Determine the (X, Y) coordinate at the center of the cell enclosing the given text.  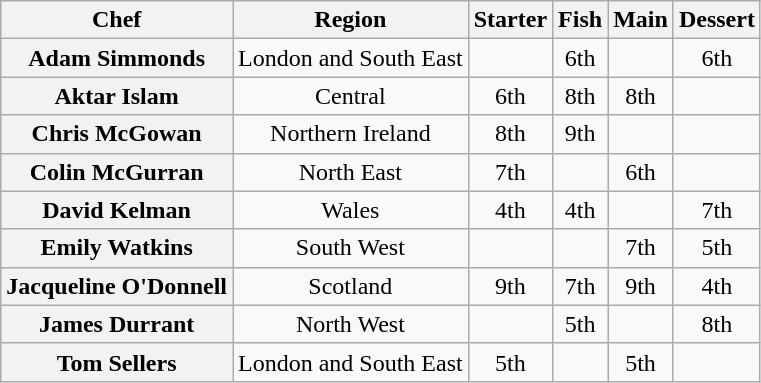
North West (350, 324)
Colin McGurran (117, 172)
Emily Watkins (117, 248)
Main (641, 20)
Aktar Islam (117, 96)
Chris McGowan (117, 134)
North East (350, 172)
Tom Sellers (117, 362)
South West (350, 248)
Central (350, 96)
Northern Ireland (350, 134)
James Durrant (117, 324)
Jacqueline O'Donnell (117, 286)
Dessert (716, 20)
Starter (510, 20)
Scotland (350, 286)
Region (350, 20)
Wales (350, 210)
David Kelman (117, 210)
Chef (117, 20)
Adam Simmonds (117, 58)
Fish (580, 20)
